From the cell containing the given text, extract its center point as (X, Y) coordinate. 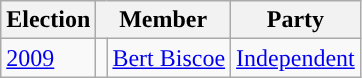
Bert Biscoe (169, 58)
2009 (48, 58)
Member (164, 20)
Party (296, 20)
Independent (296, 58)
Election (48, 20)
